Scan for the cell matching the given text and deliver its (X, Y) coordinate at center. 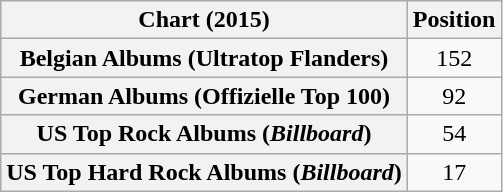
54 (454, 134)
152 (454, 58)
92 (454, 96)
Belgian Albums (Ultratop Flanders) (204, 58)
Chart (2015) (204, 20)
US Top Hard Rock Albums (Billboard) (204, 172)
German Albums (Offizielle Top 100) (204, 96)
Position (454, 20)
US Top Rock Albums (Billboard) (204, 134)
17 (454, 172)
